Search for the cell housing the specified text and yield its [x, y] center coordinate. 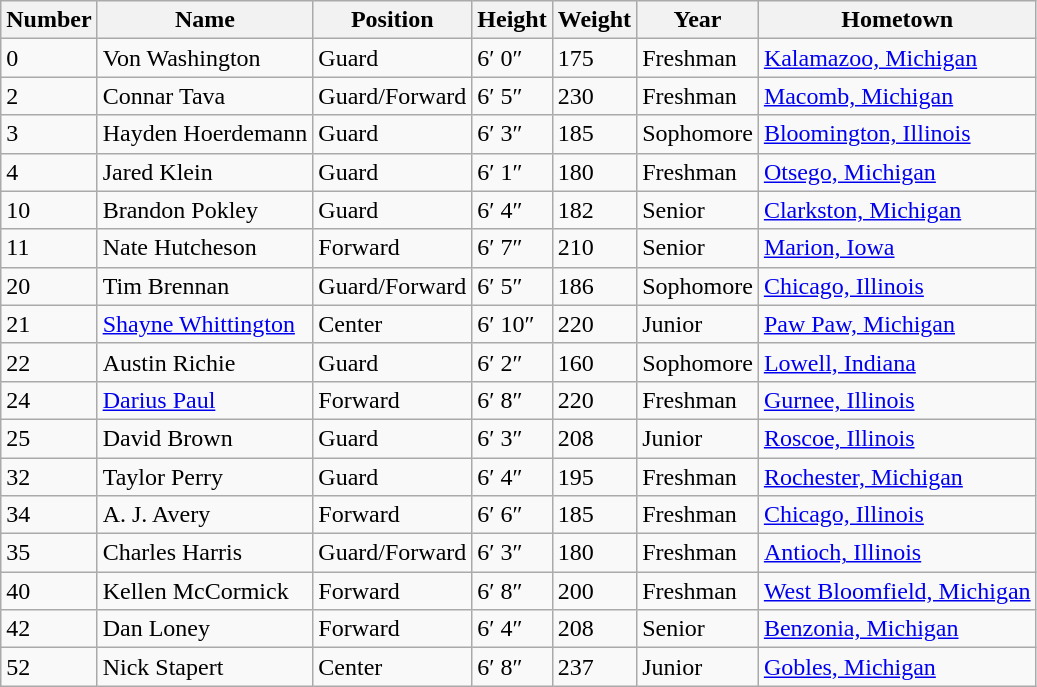
Year [698, 20]
186 [594, 286]
Shayne Whittington [205, 324]
Jared Klein [205, 172]
24 [49, 400]
Gurnee, Illinois [897, 400]
Antioch, Illinois [897, 553]
Nate Hutcheson [205, 248]
2 [49, 96]
195 [594, 477]
Rochester, Michigan [897, 477]
6′ 0″ [512, 58]
Weight [594, 20]
Gobles, Michigan [897, 667]
175 [594, 58]
10 [49, 210]
42 [49, 629]
35 [49, 553]
Charles Harris [205, 553]
160 [594, 362]
Paw Paw, Michigan [897, 324]
6′ 2″ [512, 362]
Number [49, 20]
Position [392, 20]
6′ 6″ [512, 515]
Hayden Hoerdemann [205, 134]
Connar Tava [205, 96]
Benzonia, Michigan [897, 629]
32 [49, 477]
52 [49, 667]
Kalamazoo, Michigan [897, 58]
Roscoe, Illinois [897, 438]
Tim Brennan [205, 286]
Bloomington, Illinois [897, 134]
Otsego, Michigan [897, 172]
6′ 10″ [512, 324]
3 [49, 134]
182 [594, 210]
20 [49, 286]
210 [594, 248]
Austin Richie [205, 362]
230 [594, 96]
Von Washington [205, 58]
Name [205, 20]
Macomb, Michigan [897, 96]
6′ 1″ [512, 172]
22 [49, 362]
A. J. Avery [205, 515]
Marion, Iowa [897, 248]
Darius Paul [205, 400]
6′ 7″ [512, 248]
Brandon Pokley [205, 210]
237 [594, 667]
West Bloomfield, Michigan [897, 591]
Dan Loney [205, 629]
Nick Stapert [205, 667]
David Brown [205, 438]
0 [49, 58]
25 [49, 438]
4 [49, 172]
Taylor Perry [205, 477]
Height [512, 20]
Hometown [897, 20]
34 [49, 515]
Clarkston, Michigan [897, 210]
11 [49, 248]
200 [594, 591]
40 [49, 591]
Kellen McCormick [205, 591]
21 [49, 324]
Lowell, Indiana [897, 362]
